Locate the cell with the specified text and output its (x, y) center coordinate. 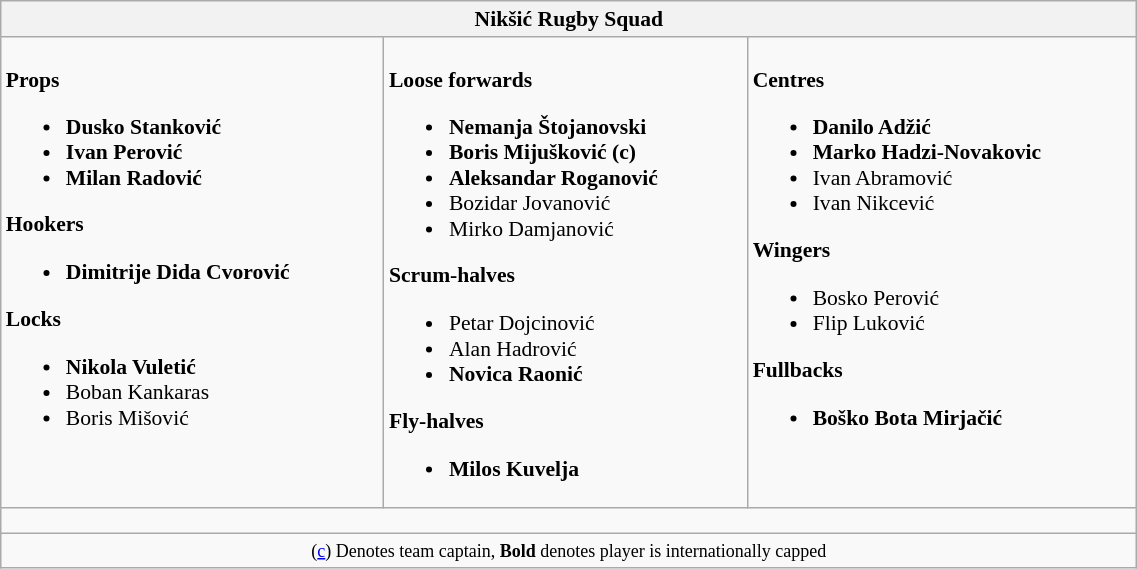
(c) Denotes team captain, Bold denotes player is internationally capped (569, 551)
Nikšić Rugby Squad (569, 19)
CentresDanilo AdžićMarko Hadzi-NovakovicIvan AbramovićIvan NikcevićWingersBosko PerovićFlip LukovićFullbacksBoško Bota Mirjačić (942, 272)
PropsDusko StankovićIvan PerovićMilan RadovićHookersDimitrije Dida CvorovićLocksNikola VuletićBoban KankarasBoris Mišović (192, 272)
